Scan for the cell matching the given text and deliver its (x, y) coordinate at center. 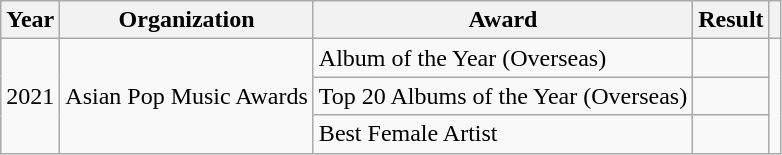
Award (502, 20)
Year (30, 20)
2021 (30, 96)
Result (731, 20)
Best Female Artist (502, 134)
Top 20 Albums of the Year (Overseas) (502, 96)
Asian Pop Music Awards (187, 96)
Album of the Year (Overseas) (502, 58)
Organization (187, 20)
